Locate the cell with the specified text and output its [X, Y] center coordinate. 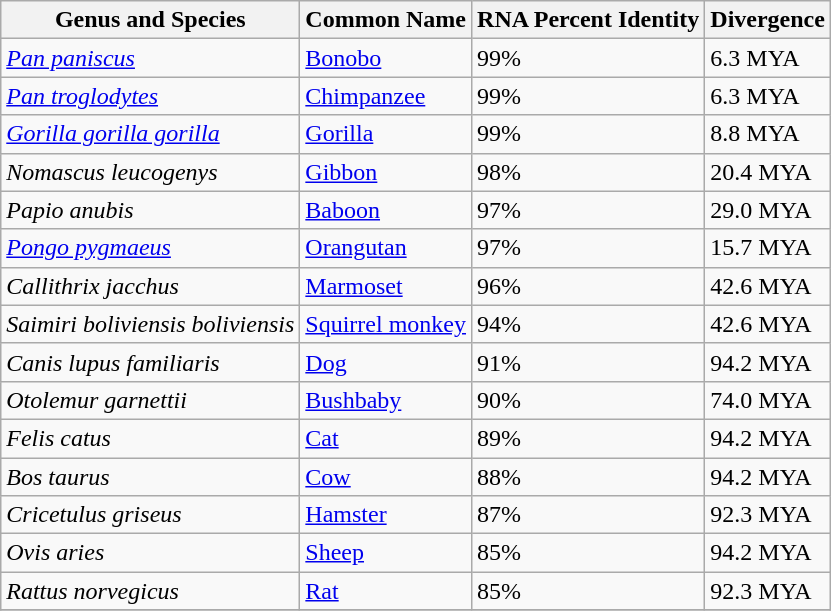
Chimpanzee [386, 96]
Marmoset [386, 286]
96% [588, 286]
Cat [386, 438]
Sheep [386, 553]
Bushbaby [386, 400]
74.0 MYA [768, 400]
Hamster [386, 515]
Gibbon [386, 172]
Bonobo [386, 58]
Squirrel monkey [386, 324]
Gorilla [386, 134]
Nomascus leucogenys [150, 172]
Orangutan [386, 248]
91% [588, 362]
Cow [386, 477]
87% [588, 515]
88% [588, 477]
Genus and Species [150, 20]
8.8 MYA [768, 134]
Rat [386, 591]
Common Name [386, 20]
Canis lupus familiaris [150, 362]
Pan paniscus [150, 58]
Baboon [386, 210]
Felis catus [150, 438]
20.4 MYA [768, 172]
89% [588, 438]
Pan troglodytes [150, 96]
Papio anubis [150, 210]
Ovis aries [150, 553]
94% [588, 324]
Callithrix jacchus [150, 286]
Saimiri boliviensis boliviensis [150, 324]
Gorilla gorilla gorilla [150, 134]
Rattus norvegicus [150, 591]
29.0 MYA [768, 210]
Otolemur garnettii [150, 400]
Divergence [768, 20]
Cricetulus griseus [150, 515]
Pongo pygmaeus [150, 248]
Bos taurus [150, 477]
Dog [386, 362]
RNA Percent Identity [588, 20]
90% [588, 400]
15.7 MYA [768, 248]
98% [588, 172]
